Extract the (X, Y) coordinate from the center of the cell holding the provided text.  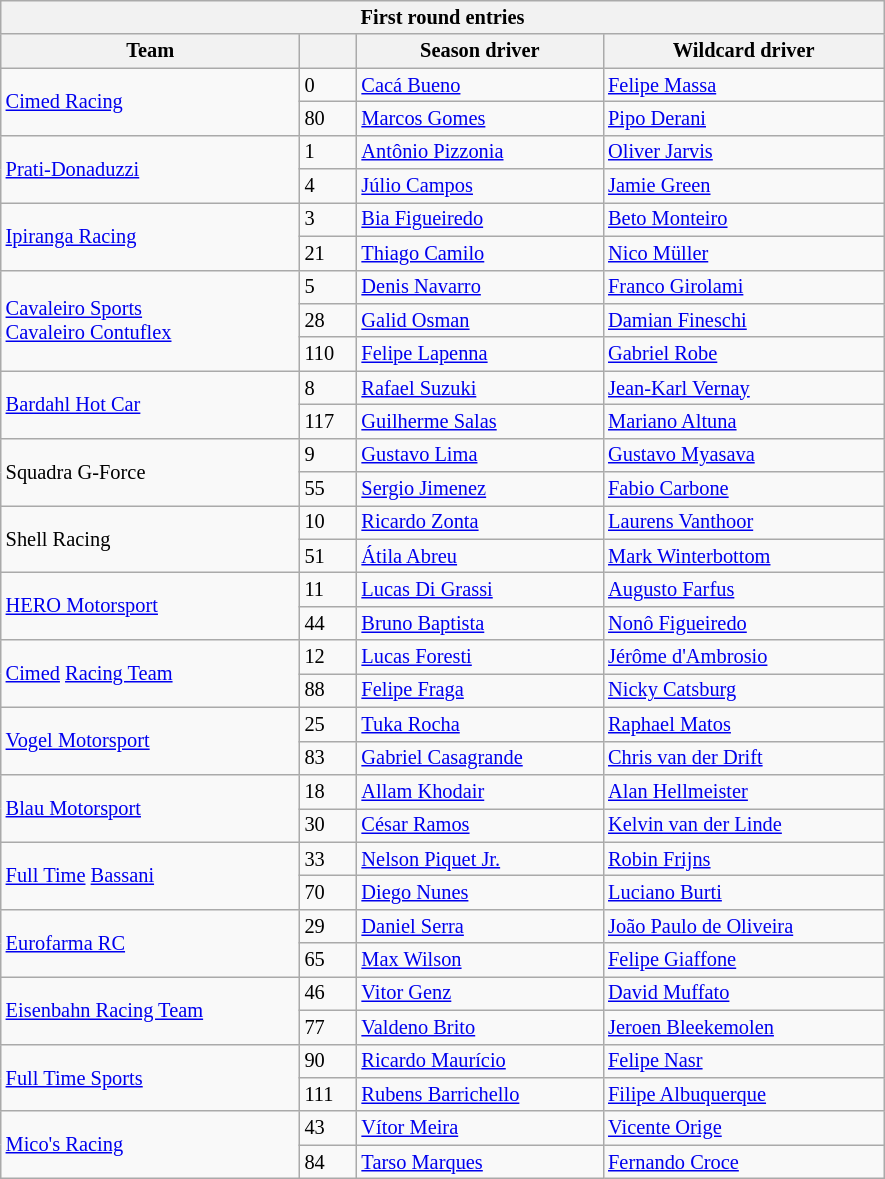
Nicky Catsburg (744, 690)
8 (328, 388)
Tuka Rocha (480, 724)
43 (328, 1128)
Shell Racing (150, 538)
Kelvin van der Linde (744, 825)
Nico Müller (744, 253)
28 (328, 320)
Nonô Figueiredo (744, 623)
5 (328, 287)
3 (328, 219)
0 (328, 85)
1 (328, 152)
Eurofarma RC (150, 942)
Pipo Derani (744, 118)
51 (328, 556)
29 (328, 926)
Full Time Bassani (150, 876)
Alan Hellmeister (744, 791)
18 (328, 791)
Team (150, 51)
10 (328, 522)
Rafael Suzuki (480, 388)
Gustavo Myasava (744, 455)
Allam Khodair (480, 791)
Vogel Motorsport (150, 740)
55 (328, 489)
110 (328, 354)
84 (328, 1162)
Fabio Carbone (744, 489)
Wildcard driver (744, 51)
Gabriel Casagrande (480, 758)
Thiago Camilo (480, 253)
Nelson Piquet Jr. (480, 859)
Daniel Serra (480, 926)
21 (328, 253)
Augusto Farfus (744, 589)
Cavaleiro SportsCavaleiro Contuflex (150, 320)
Franco Girolami (744, 287)
Chris van der Drift (744, 758)
Tarso Marques (480, 1162)
65 (328, 960)
Damian Fineschi (744, 320)
Ricardo Maurício (480, 1061)
Guilherme Salas (480, 421)
9 (328, 455)
Vitor Genz (480, 993)
Galid Osman (480, 320)
Max Wilson (480, 960)
Raphael Matos (744, 724)
Gabriel Robe (744, 354)
Lucas Di Grassi (480, 589)
88 (328, 690)
Bia Figueiredo (480, 219)
Bardahl Hot Car (150, 404)
César Ramos (480, 825)
Denis Navarro (480, 287)
Valdeno Brito (480, 1027)
83 (328, 758)
Mariano Altuna (744, 421)
11 (328, 589)
Diego Nunes (480, 892)
Vítor Meira (480, 1128)
Bruno Baptista (480, 623)
Ricardo Zonta (480, 522)
Oliver Jarvis (744, 152)
Ipiranga Racing (150, 236)
30 (328, 825)
Mico's Racing (150, 1144)
80 (328, 118)
Prati-Donaduzzi (150, 168)
Felipe Nasr (744, 1061)
Fernando Croce (744, 1162)
70 (328, 892)
90 (328, 1061)
Lucas Foresti (480, 657)
Beto Monteiro (744, 219)
Marcos Gomes (480, 118)
Antônio Pizzonia (480, 152)
77 (328, 1027)
111 (328, 1094)
Blau Motorsport (150, 808)
117 (328, 421)
João Paulo de Oliveira (744, 926)
46 (328, 993)
Vicente Orige (744, 1128)
Mark Winterbottom (744, 556)
Filipe Albuquerque (744, 1094)
4 (328, 186)
Jamie Green (744, 186)
Cimed Racing Team (150, 674)
44 (328, 623)
Jean-Karl Vernay (744, 388)
HERO Motorsport (150, 606)
Full Time Sports (150, 1078)
Cimed Racing (150, 102)
Felipe Massa (744, 85)
Sergio Jimenez (480, 489)
Rubens Barrichello (480, 1094)
Robin Frijns (744, 859)
Jeroen Bleekemolen (744, 1027)
Felipe Lapenna (480, 354)
David Muffato (744, 993)
Eisenbahn Racing Team (150, 1010)
33 (328, 859)
Luciano Burti (744, 892)
Squadra G-Force (150, 472)
Felipe Giaffone (744, 960)
Cacá Bueno (480, 85)
Season driver (480, 51)
Gustavo Lima (480, 455)
12 (328, 657)
25 (328, 724)
Felipe Fraga (480, 690)
First round entries (443, 17)
Jérôme d'Ambrosio (744, 657)
Laurens Vanthoor (744, 522)
Júlio Campos (480, 186)
Átila Abreu (480, 556)
